Pinpoint the cell where the given text exists, returning its (X, Y) midpoint coordinate. 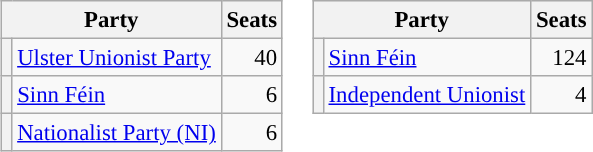
124 (562, 58)
4 (562, 95)
Independent Unionist (426, 95)
Nationalist Party (NI) (116, 133)
Ulster Unionist Party (116, 58)
40 (252, 58)
